Search for the cell housing the specified text and yield its (X, Y) center coordinate. 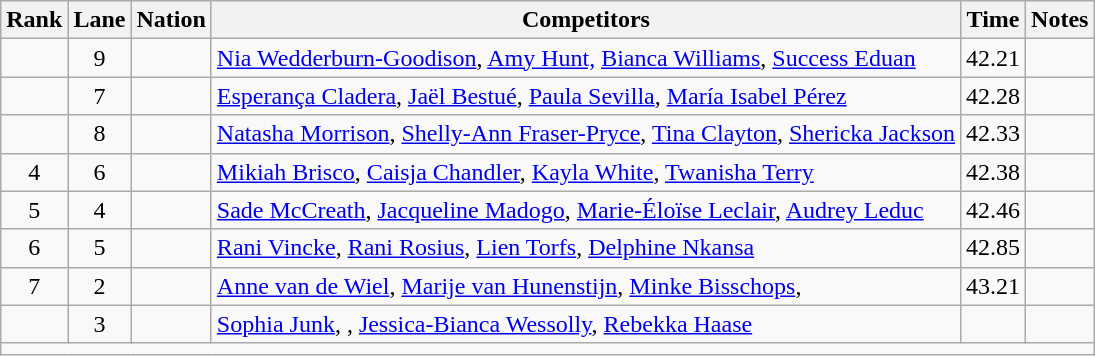
Nation (171, 20)
Anne van de Wiel, Marije van Hunenstijn, Minke Bisschops, (586, 286)
42.28 (994, 96)
2 (100, 286)
42.38 (994, 172)
42.85 (994, 248)
Competitors (586, 20)
Rank (34, 20)
Esperança Cladera, Jaël Bestué, Paula Sevilla, María Isabel Pérez (586, 96)
42.21 (994, 58)
3 (100, 324)
Lane (100, 20)
8 (100, 134)
Natasha Morrison, Shelly-Ann Fraser-Pryce, Tina Clayton, Shericka Jackson (586, 134)
Sade McCreath, Jacqueline Madogo, Marie-Éloïse Leclair, Audrey Leduc (586, 210)
42.46 (994, 210)
Nia Wedderburn-Goodison, Amy Hunt, Bianca Williams, Success Eduan (586, 58)
Rani Vincke, Rani Rosius, Lien Torfs, Delphine Nkansa (586, 248)
43.21 (994, 286)
42.33 (994, 134)
9 (100, 58)
Notes (1060, 20)
Mikiah Brisco, Caisja Chandler, Kayla White, Twanisha Terry (586, 172)
Sophia Junk, , Jessica-Bianca Wessolly, Rebekka Haase (586, 324)
Time (994, 20)
